Scan for the cell matching the given text and deliver its (x, y) coordinate at center. 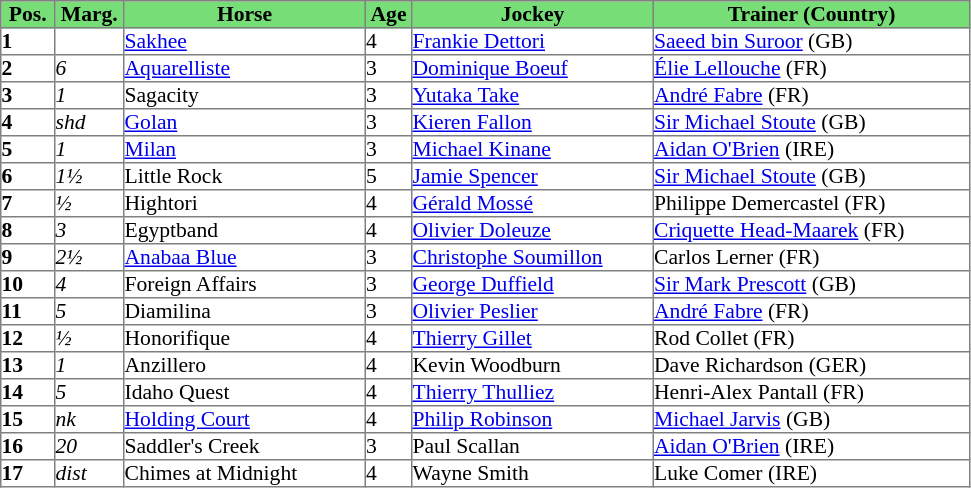
12 (28, 338)
Yutaka Take (533, 96)
Kevin Woodburn (533, 366)
Olivier Doleuze (533, 230)
Sir Mark Prescott (GB) (811, 284)
Frankie Dettori (533, 42)
Golan (245, 122)
Luke Comer (IRE) (811, 474)
20 (90, 446)
Philip Robinson (533, 420)
Kieren Fallon (533, 122)
17 (28, 474)
13 (28, 366)
Michael Kinane (533, 150)
8 (28, 230)
Rod Collet (FR) (811, 338)
Honorifique (245, 338)
Sakhee (245, 42)
nk (90, 420)
Marg. (90, 14)
Pos. (28, 14)
Henri-Alex Pantall (FR) (811, 392)
Carlos Lerner (FR) (811, 258)
Foreign Affairs (245, 284)
Aquarelliste (245, 68)
shd (90, 122)
Anabaa Blue (245, 258)
Sagacity (245, 96)
1½ (90, 176)
Olivier Peslier (533, 312)
Chimes at Midnight (245, 474)
Egyptband (245, 230)
7 (28, 204)
Dominique Boeuf (533, 68)
Thierry Gillet (533, 338)
Horse (245, 14)
Milan (245, 150)
Trainer (Country) (811, 14)
Philippe Demercastel (FR) (811, 204)
Saeed bin Suroor (GB) (811, 42)
9 (28, 258)
Gérald Mossé (533, 204)
14 (28, 392)
Dave Richardson (GER) (811, 366)
10 (28, 284)
dist (90, 474)
2 (28, 68)
Paul Scallan (533, 446)
Jockey (533, 14)
Michael Jarvis (GB) (811, 420)
Hightori (245, 204)
Thierry Thulliez (533, 392)
Élie Lellouche (FR) (811, 68)
Idaho Quest (245, 392)
Age (388, 14)
Christophe Soumillon (533, 258)
Holding Court (245, 420)
16 (28, 446)
Anzillero (245, 366)
Saddler's Creek (245, 446)
Jamie Spencer (533, 176)
15 (28, 420)
Wayne Smith (533, 474)
George Duffield (533, 284)
11 (28, 312)
Criquette Head-Maarek (FR) (811, 230)
Diamilina (245, 312)
Little Rock (245, 176)
2½ (90, 258)
